Extract the (X, Y) coordinate from the center of the cell holding the provided text.  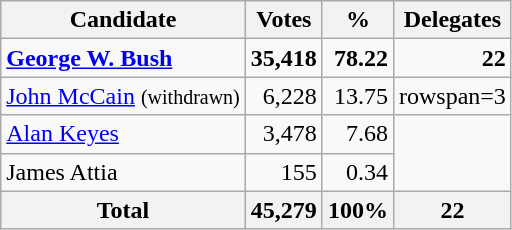
rowspan=3 (452, 96)
Alan Keyes (124, 134)
45,279 (284, 210)
George W. Bush (124, 58)
% (358, 20)
78.22 (358, 58)
35,418 (284, 58)
155 (284, 172)
6,228 (284, 96)
Candidate (124, 20)
100% (358, 210)
James Attia (124, 172)
Delegates (452, 20)
3,478 (284, 134)
7.68 (358, 134)
13.75 (358, 96)
John McCain (withdrawn) (124, 96)
Votes (284, 20)
Total (124, 210)
0.34 (358, 172)
